Pinpoint the cell where the given text exists, returning its [x, y] midpoint coordinate. 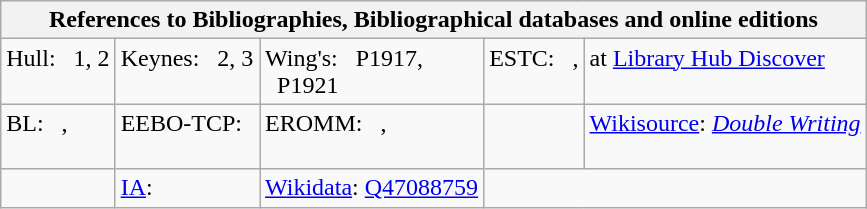
Wing's: P1917, P1921 [372, 72]
EEBO-TCP: [187, 136]
EROMM: , [372, 136]
at Library Hub Discover [725, 72]
Hull: 1, 2 [58, 72]
Wikisource: Double Writing [725, 136]
ESTC: , [534, 72]
References to Bibliographies, Bibliographical databases and online editions [434, 20]
Wikidata: Q47088759 [372, 188]
Keynes: 2, 3 [187, 72]
IA: [187, 188]
BL: , [58, 136]
